Locate the cell with the specified text and output its (X, Y) center coordinate. 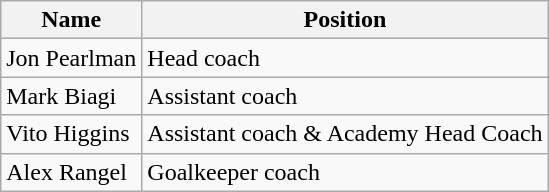
Jon Pearlman (72, 58)
Alex Rangel (72, 172)
Position (345, 20)
Goalkeeper coach (345, 172)
Head coach (345, 58)
Name (72, 20)
Assistant coach (345, 96)
Assistant coach & Academy Head Coach (345, 134)
Mark Biagi (72, 96)
Vito Higgins (72, 134)
